Provide the (x, y) coordinate of the cell's center where the given text is located.  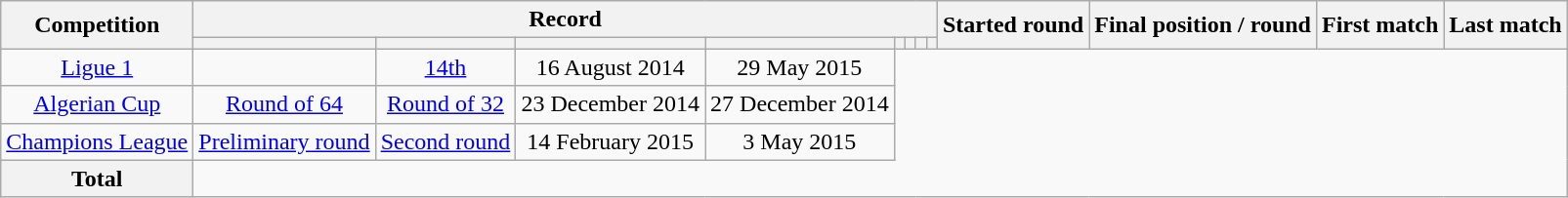
16 August 2014 (611, 67)
Competition (98, 25)
3 May 2015 (800, 141)
First match (1379, 25)
Record (566, 20)
29 May 2015 (800, 67)
Round of 64 (284, 104)
Champions League (98, 141)
27 December 2014 (800, 104)
Last match (1505, 25)
Total (98, 178)
Ligue 1 (98, 67)
Algerian Cup (98, 104)
Round of 32 (445, 104)
Started round (1012, 25)
Preliminary round (284, 141)
Second round (445, 141)
23 December 2014 (611, 104)
14 February 2015 (611, 141)
14th (445, 67)
Final position / round (1204, 25)
